For the text-containing cell, return its midpoint in (X, Y) coordinate format. 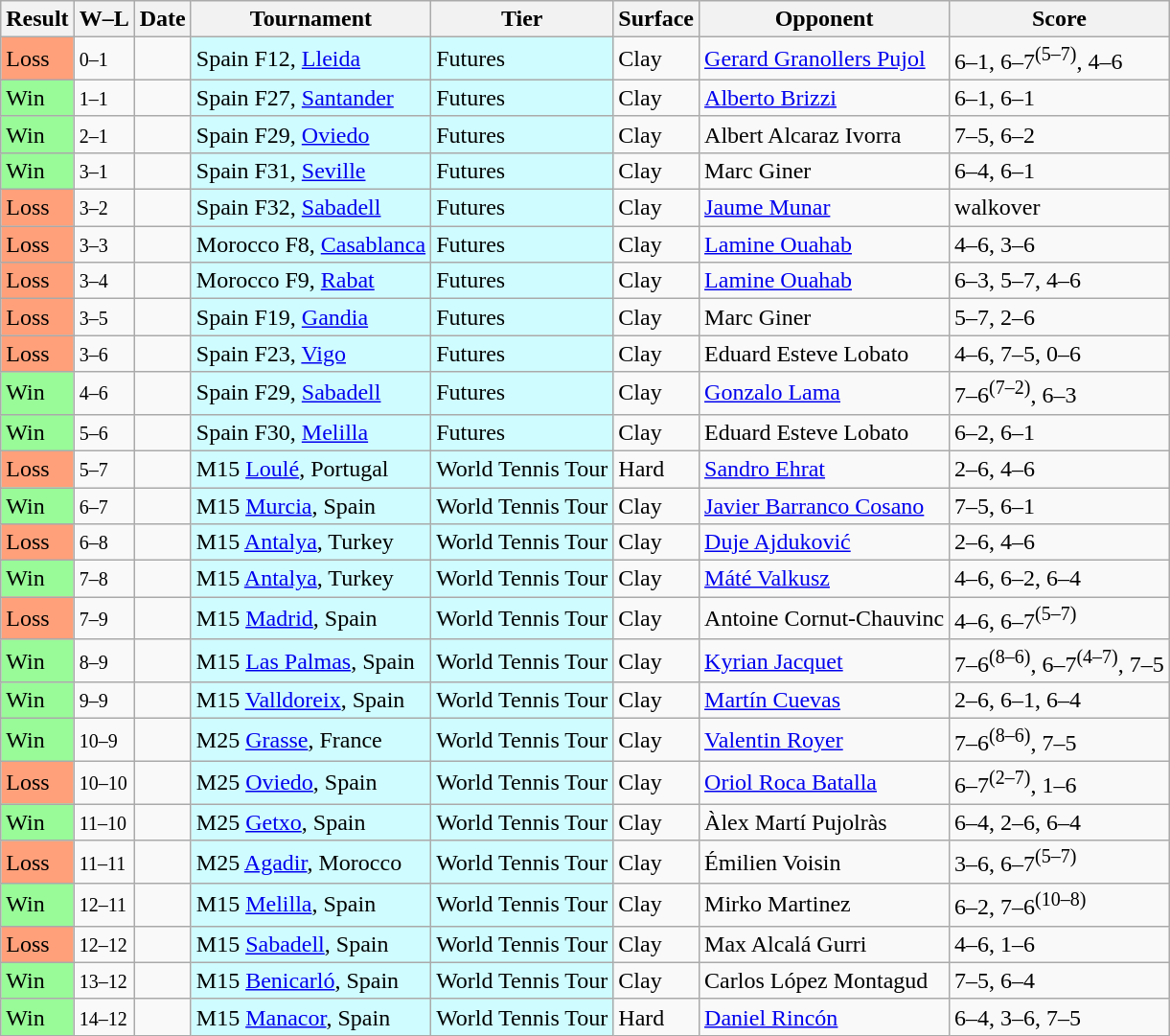
M15 Las Palmas, Spain (310, 661)
Date (163, 19)
M15 Murcia, Spain (310, 506)
2–6, 6–1, 6–4 (1060, 701)
Result (37, 19)
4–6, 3–6 (1060, 244)
11–11 (103, 863)
Morocco F8, Casablanca (310, 244)
Spain F29, Oviedo (310, 134)
Oriol Roca Batalla (824, 782)
4–6, 7–5, 0–6 (1060, 354)
Antoine Cornut-Chauvinc (824, 619)
4–6, 6–2, 6–4 (1060, 579)
7–5, 6–4 (1060, 980)
M15 Melilla, Spain (310, 905)
0–1 (103, 59)
10–10 (103, 782)
Mirko Martinez (824, 905)
Morocco F9, Rabat (310, 281)
M15 Valldoreix, Spain (310, 701)
6–2, 6–1 (1060, 432)
5–6 (103, 432)
11–10 (103, 822)
12–11 (103, 905)
5–7 (103, 469)
Spain F12, Lleida (310, 59)
M25 Getxo, Spain (310, 822)
Spain F23, Vigo (310, 354)
2–1 (103, 134)
3–6, 6–7(5–7) (1060, 863)
Martín Cuevas (824, 701)
6–1, 6–1 (1060, 98)
Spain F19, Gandia (310, 317)
Albert Alcaraz Ivorra (824, 134)
13–12 (103, 980)
3–3 (103, 244)
3–5 (103, 317)
M15 Madrid, Spain (310, 619)
Gonzalo Lama (824, 393)
Spain F30, Melilla (310, 432)
M15 Benicarló, Spain (310, 980)
9–9 (103, 701)
Máté Valkusz (824, 579)
Daniel Rincón (824, 1017)
Spain F32, Sabadell (310, 208)
M15 Loulé, Portugal (310, 469)
7–6(8–6), 6–7(4–7), 7–5 (1060, 661)
Carlos López Montagud (824, 980)
7–6(7–2), 6–3 (1060, 393)
6–4, 3–6, 7–5 (1060, 1017)
3–4 (103, 281)
Javier Barranco Cosano (824, 506)
Alberto Brizzi (824, 98)
4–6 (103, 393)
10–9 (103, 740)
M15 Sabadell, Spain (310, 944)
Score (1060, 19)
Surface (656, 19)
M25 Oviedo, Spain (310, 782)
Duje Ajduković (824, 542)
Valentin Royer (824, 740)
5–7, 2–6 (1060, 317)
4–6, 1–6 (1060, 944)
Jaume Munar (824, 208)
6–3, 5–7, 4–6 (1060, 281)
Kyrian Jacquet (824, 661)
6–2, 7–6(10–8) (1060, 905)
1–1 (103, 98)
W–L (103, 19)
Tier (522, 19)
Àlex Martí Pujolràs (824, 822)
6–8 (103, 542)
3–1 (103, 171)
3–2 (103, 208)
walkover (1060, 208)
7–5, 6–2 (1060, 134)
Sandro Ehrat (824, 469)
M25 Grasse, France (310, 740)
6–4, 2–6, 6–4 (1060, 822)
Émilien Voisin (824, 863)
7–5, 6–1 (1060, 506)
Gerard Granollers Pujol (824, 59)
Max Alcalá Gurri (824, 944)
7–8 (103, 579)
6–1, 6–7(5–7), 4–6 (1060, 59)
12–12 (103, 944)
8–9 (103, 661)
Opponent (824, 19)
4–6, 6–7(5–7) (1060, 619)
7–9 (103, 619)
6–7 (103, 506)
M25 Agadir, Morocco (310, 863)
6–4, 6–1 (1060, 171)
Spain F31, Seville (310, 171)
Spain F27, Santander (310, 98)
Spain F29, Sabadell (310, 393)
3–6 (103, 354)
7–6(8–6), 7–5 (1060, 740)
Tournament (310, 19)
14–12 (103, 1017)
6–7(2–7), 1–6 (1060, 782)
M15 Manacor, Spain (310, 1017)
